Return [x, y] of the center of cell containing provided text 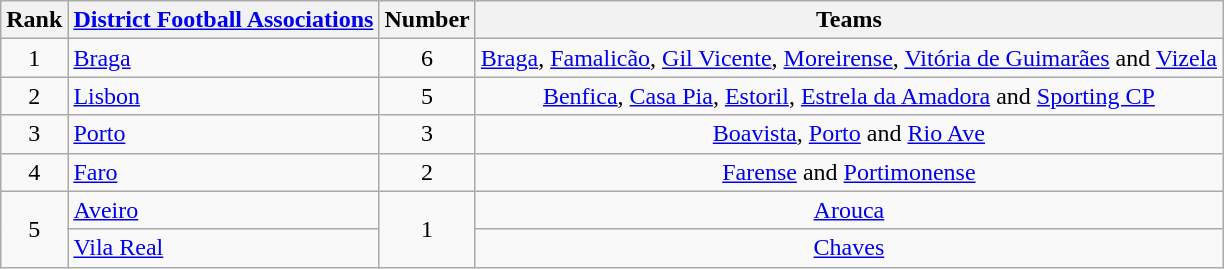
District Football Associations [224, 20]
Number [427, 20]
Boavista, Porto and Rio Ave [848, 134]
Aveiro [224, 210]
Lisbon [224, 96]
Faro [224, 172]
Farense and Portimonense [848, 172]
Chaves [848, 248]
4 [34, 172]
Teams [848, 20]
Rank [34, 20]
Vila Real [224, 248]
Porto [224, 134]
Benfica, Casa Pia, Estoril, Estrela da Amadora and Sporting CP [848, 96]
Braga, Famalicão, Gil Vicente, Moreirense, Vitória de Guimarães and Vizela [848, 58]
Braga [224, 58]
6 [427, 58]
Arouca [848, 210]
